For the text-containing cell, return its midpoint in [x, y] coordinate format. 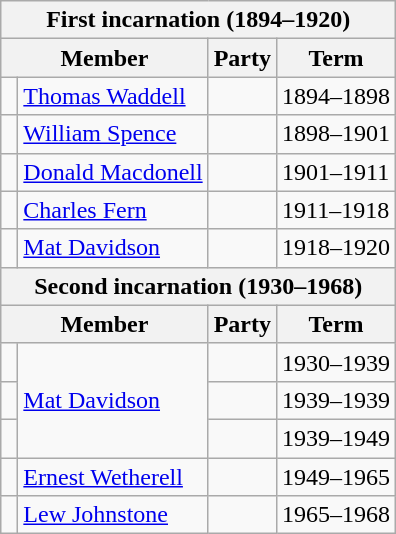
William Spence [113, 134]
Thomas Waddell [113, 96]
Charles Fern [113, 210]
Ernest Wetherell [113, 477]
1965–1968 [336, 515]
1898–1901 [336, 134]
Lew Johnstone [113, 515]
1930–1939 [336, 362]
First incarnation (1894–1920) [198, 20]
1939–1949 [336, 438]
1911–1918 [336, 210]
Second incarnation (1930–1968) [198, 286]
1894–1898 [336, 96]
1949–1965 [336, 477]
1901–1911 [336, 172]
1918–1920 [336, 248]
Donald Macdonell [113, 172]
1939–1939 [336, 400]
